Provide the (X, Y) coordinate of the cell's center where the given text is located.  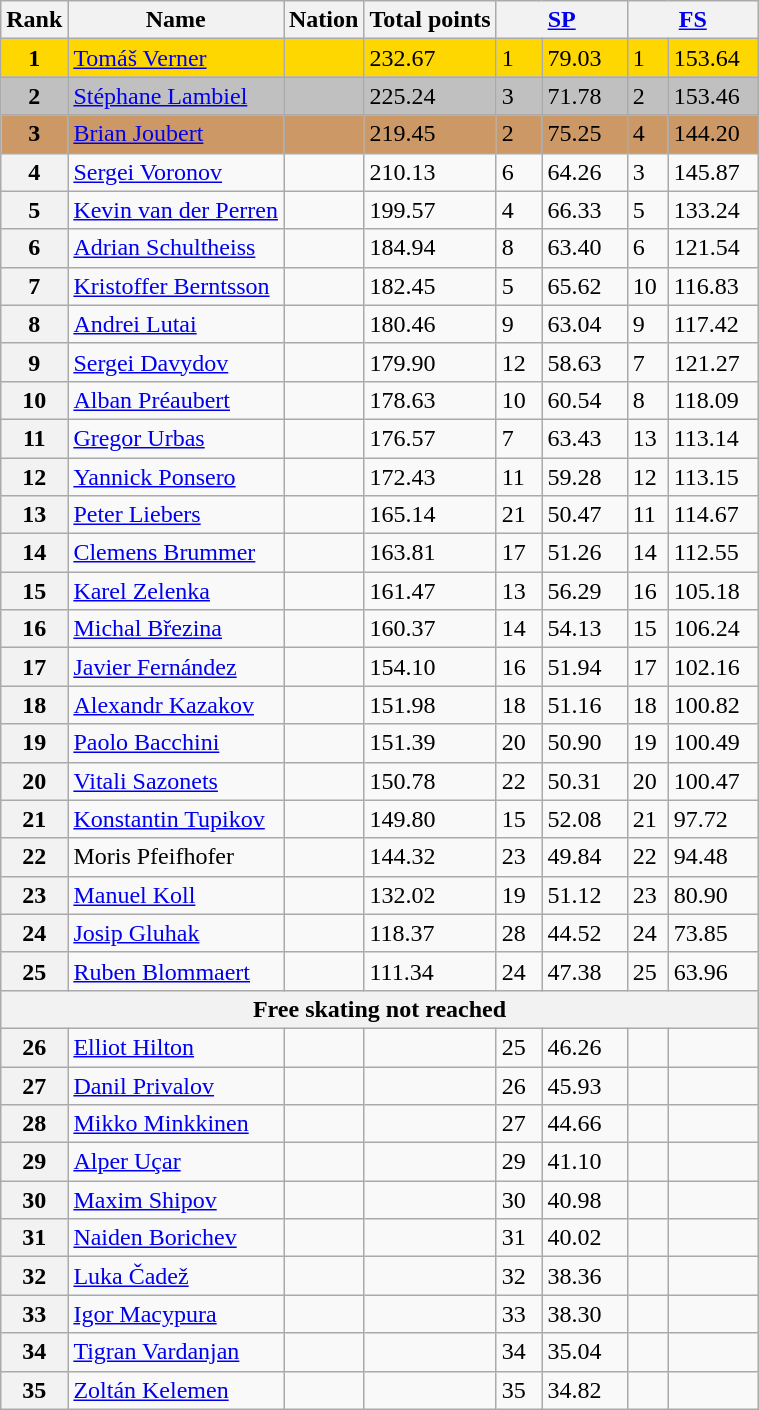
Igor Macypura (176, 1314)
153.46 (713, 96)
35.04 (584, 1352)
38.36 (584, 1276)
151.98 (430, 705)
80.90 (713, 895)
Luka Čadež (176, 1276)
100.82 (713, 705)
40.98 (584, 1200)
59.28 (584, 477)
199.57 (430, 210)
50.47 (584, 515)
38.30 (584, 1314)
Josip Gluhak (176, 933)
117.42 (713, 324)
Rank (34, 20)
63.40 (584, 248)
102.16 (713, 667)
105.18 (713, 591)
150.78 (430, 781)
100.47 (713, 781)
Paolo Bacchini (176, 743)
182.45 (430, 286)
45.93 (584, 1085)
Alexandr Kazakov (176, 705)
97.72 (713, 819)
Tigran Vardanjan (176, 1352)
113.14 (713, 438)
153.64 (713, 58)
34.82 (584, 1390)
151.39 (430, 743)
Tomáš Verner (176, 58)
Yannick Ponsero (176, 477)
121.27 (713, 362)
Stéphane Lambiel (176, 96)
172.43 (430, 477)
Sergei Voronov (176, 172)
50.90 (584, 743)
225.24 (430, 96)
184.94 (430, 248)
144.20 (713, 134)
73.85 (713, 933)
100.49 (713, 743)
51.94 (584, 667)
46.26 (584, 1047)
219.45 (430, 134)
179.90 (430, 362)
SP (562, 20)
Kevin van der Perren (176, 210)
41.10 (584, 1162)
Free skating not reached (380, 1009)
52.08 (584, 819)
Ruben Blommaert (176, 971)
180.46 (430, 324)
Name (176, 20)
63.96 (713, 971)
114.67 (713, 515)
63.43 (584, 438)
Nation (324, 20)
Gregor Urbas (176, 438)
65.62 (584, 286)
71.78 (584, 96)
Elliot Hilton (176, 1047)
47.38 (584, 971)
58.63 (584, 362)
Michal Březina (176, 629)
Zoltán Kelemen (176, 1390)
FS (692, 20)
176.57 (430, 438)
63.04 (584, 324)
113.15 (713, 477)
44.52 (584, 933)
Adrian Schultheiss (176, 248)
145.87 (713, 172)
Peter Liebers (176, 515)
51.12 (584, 895)
Danil Privalov (176, 1085)
118.09 (713, 400)
Alper Uçar (176, 1162)
132.02 (430, 895)
116.83 (713, 286)
Maxim Shipov (176, 1200)
Moris Pfeifhofer (176, 857)
51.26 (584, 553)
112.55 (713, 553)
Vitali Sazonets (176, 781)
54.13 (584, 629)
161.47 (430, 591)
111.34 (430, 971)
210.13 (430, 172)
64.26 (584, 172)
232.67 (430, 58)
106.24 (713, 629)
Javier Fernández (176, 667)
154.10 (430, 667)
Konstantin Tupikov (176, 819)
133.24 (713, 210)
Manuel Koll (176, 895)
49.84 (584, 857)
56.29 (584, 591)
Kristoffer Berntsson (176, 286)
Brian Joubert (176, 134)
75.25 (584, 134)
Andrei Lutai (176, 324)
Total points (430, 20)
50.31 (584, 781)
Clemens Brummer (176, 553)
178.63 (430, 400)
121.54 (713, 248)
Naiden Borichev (176, 1238)
160.37 (430, 629)
144.32 (430, 857)
118.37 (430, 933)
40.02 (584, 1238)
Alban Préaubert (176, 400)
94.48 (713, 857)
163.81 (430, 553)
60.54 (584, 400)
44.66 (584, 1124)
149.80 (430, 819)
Karel Zelenka (176, 591)
66.33 (584, 210)
51.16 (584, 705)
79.03 (584, 58)
Sergei Davydov (176, 362)
165.14 (430, 515)
Mikko Minkkinen (176, 1124)
